Return the (x, y) coordinate for the center point of the cell that contains the specified text.  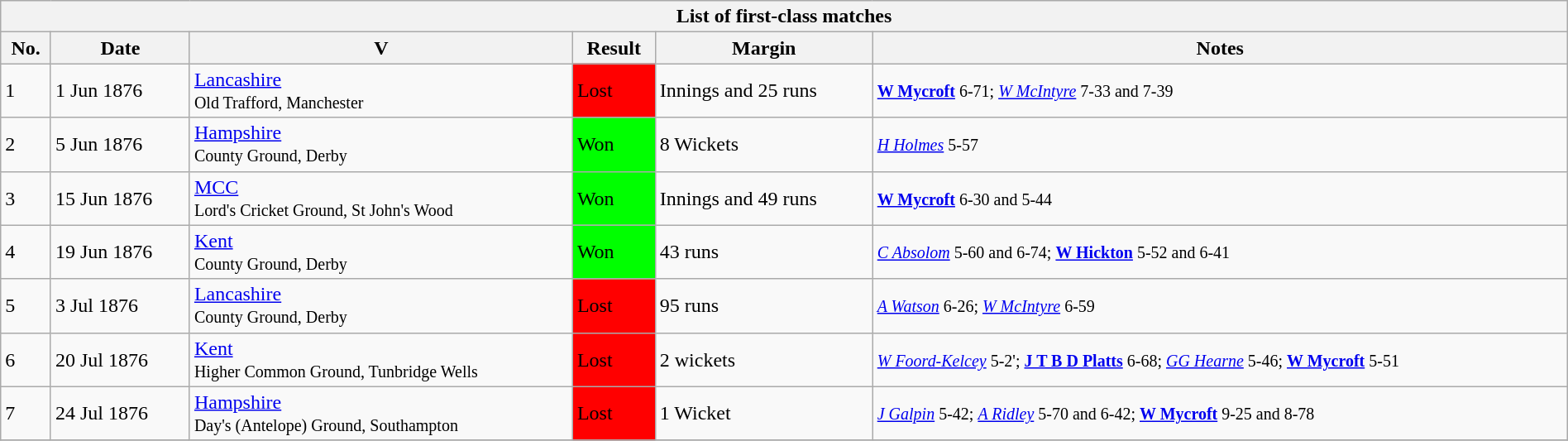
5 Jun 1876 (120, 144)
Hampshire Day's (Antelope) Ground, Southampton (380, 414)
V (380, 48)
Kent Higher Common Ground, Tunbridge Wells (380, 359)
H Holmes 5-57 (1220, 144)
5 (26, 306)
A Watson 6-26; W McIntyre 6-59 (1220, 306)
6 (26, 359)
1 (26, 91)
MCC Lord's Cricket Ground, St John's Wood (380, 199)
Hampshire County Ground, Derby (380, 144)
4 (26, 252)
Lancashire Old Trafford, Manchester (380, 91)
20 Jul 1876 (120, 359)
43 runs (764, 252)
1 Wicket (764, 414)
Result (614, 48)
19 Jun 1876 (120, 252)
3 Jul 1876 (120, 306)
Innings and 25 runs (764, 91)
15 Jun 1876 (120, 199)
2 (26, 144)
24 Jul 1876 (120, 414)
Notes (1220, 48)
8 Wickets (764, 144)
Margin (764, 48)
J Galpin 5-42; A Ridley 5-70 and 6-42; W Mycroft 9-25 and 8-78 (1220, 414)
Date (120, 48)
2 wickets (764, 359)
No. (26, 48)
W Mycroft 6-71; W McIntyre 7-33 and 7-39 (1220, 91)
W Foord-Kelcey 5-2'; J T B D Platts 6-68; GG Hearne 5-46; W Mycroft 5-51 (1220, 359)
1 Jun 1876 (120, 91)
List of first-class matches (784, 17)
Kent County Ground, Derby (380, 252)
Lancashire County Ground, Derby (380, 306)
95 runs (764, 306)
Innings and 49 runs (764, 199)
W Mycroft 6-30 and 5-44 (1220, 199)
3 (26, 199)
7 (26, 414)
C Absolom 5-60 and 6-74; W Hickton 5-52 and 6-41 (1220, 252)
